From the cell containing the given text, extract its center point as [X, Y] coordinate. 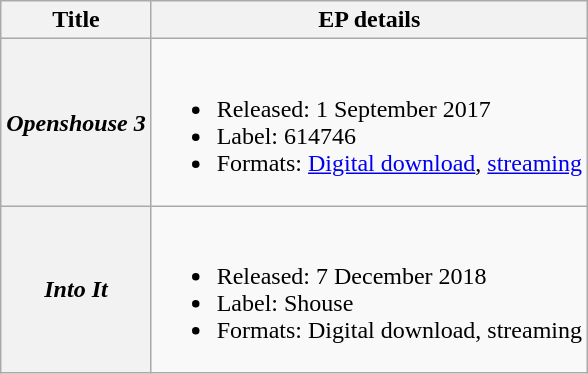
Into It [76, 290]
Title [76, 20]
EP details [369, 20]
Released: 1 September 2017Label: 614746Formats: Digital download, streaming [369, 122]
Openshouse 3 [76, 122]
Released: 7 December 2018Label: Shouse Formats: Digital download, streaming [369, 290]
